Extract the [X, Y] coordinate from the center of the cell holding the provided text.  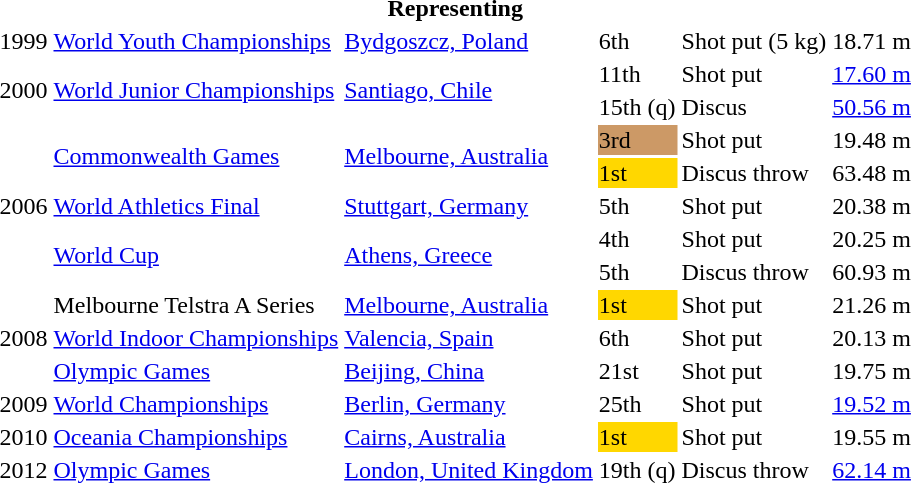
Cairns, Australia [469, 437]
15th (q) [637, 107]
Commonwealth Games [196, 156]
Beijing, China [469, 371]
Melbourne Telstra A Series [196, 305]
Oceania Championships [196, 437]
4th [637, 239]
Olympic Games [196, 371]
Bydgoszcz, Poland [469, 41]
Athens, Greece [469, 256]
Discus [754, 107]
3rd [637, 140]
World Athletics Final [196, 206]
World Youth Championships [196, 41]
21st [637, 371]
World Junior Championships [196, 90]
Berlin, Germany [469, 404]
11th [637, 74]
World Indoor Championships [196, 338]
World Cup [196, 256]
Valencia, Spain [469, 338]
25th [637, 404]
World Championships [196, 404]
Stuttgart, Germany [469, 206]
Shot put (5 kg) [754, 41]
Santiago, Chile [469, 90]
